Determine the (x, y) coordinate at the center of the cell enclosing the given text.  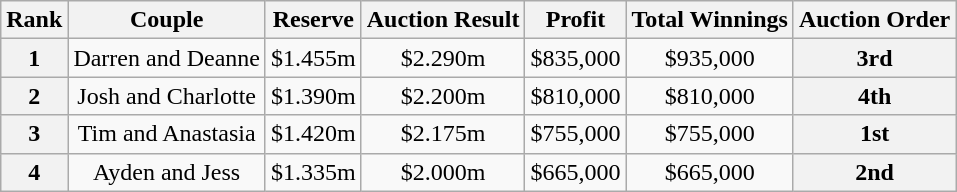
Profit (576, 20)
$2.175m (443, 134)
$1.420m (313, 134)
3 (34, 134)
4th (874, 96)
Reserve (313, 20)
$1.390m (313, 96)
$835,000 (576, 58)
Auction Result (443, 20)
Josh and Charlotte (167, 96)
2 (34, 96)
Couple (167, 20)
Ayden and Jess (167, 172)
$2.200m (443, 96)
Rank (34, 20)
Darren and Deanne (167, 58)
4 (34, 172)
$2.000m (443, 172)
Tim and Anastasia (167, 134)
2nd (874, 172)
$2.290m (443, 58)
1 (34, 58)
Auction Order (874, 20)
1st (874, 134)
$935,000 (710, 58)
Total Winnings (710, 20)
$1.455m (313, 58)
$1.335m (313, 172)
3rd (874, 58)
